Search for the cell housing the specified text and yield its [X, Y] center coordinate. 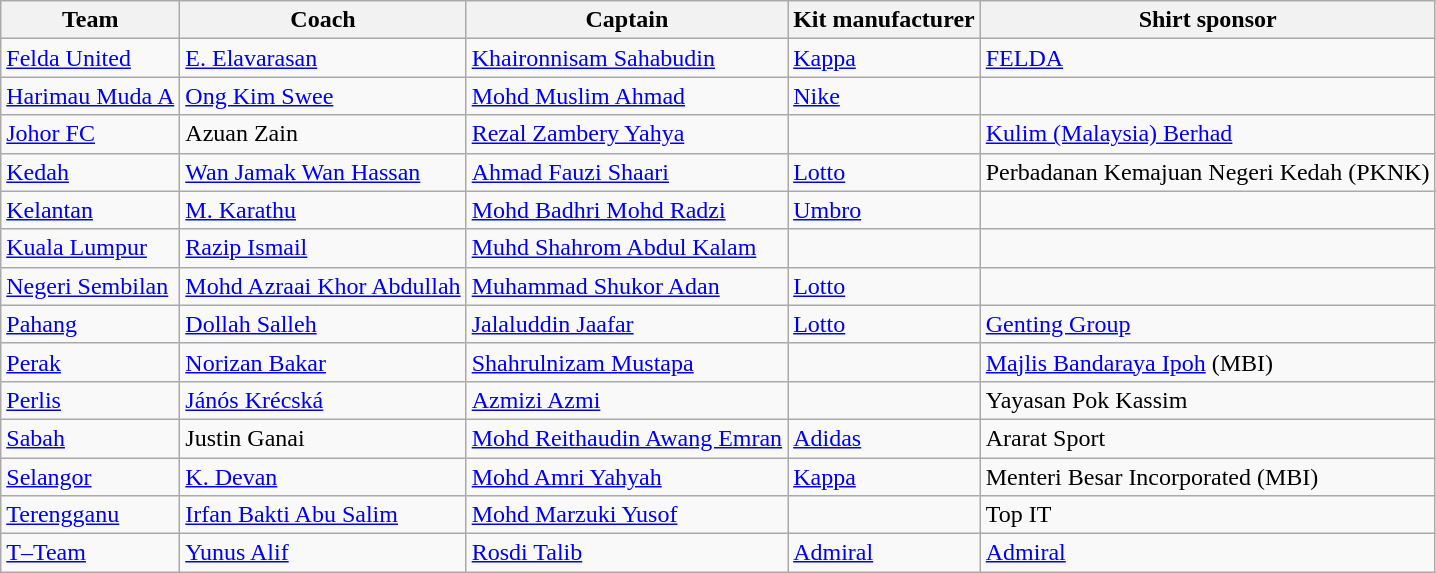
Selangor [90, 477]
Kedah [90, 172]
Dollah Salleh [323, 324]
Ong Kim Swee [323, 96]
FELDA [1208, 58]
T–Team [90, 553]
Adidas [884, 438]
Perak [90, 362]
Umbro [884, 210]
Kuala Lumpur [90, 248]
Azmizi Azmi [626, 400]
Felda United [90, 58]
Perbadanan Kemajuan Negeri Kedah (PKNK) [1208, 172]
Captain [626, 20]
Kelantan [90, 210]
Coach [323, 20]
Ararat Sport [1208, 438]
Kit manufacturer [884, 20]
Terengganu [90, 515]
Irfan Bakti Abu Salim [323, 515]
Razip Ismail [323, 248]
Jánós Krécská [323, 400]
Rosdi Talib [626, 553]
Rezal Zambery Yahya [626, 134]
Yayasan Pok Kassim [1208, 400]
K. Devan [323, 477]
Norizan Bakar [323, 362]
Nike [884, 96]
Mohd Amri Yahyah [626, 477]
Muhd Shahrom Abdul Kalam [626, 248]
Mohd Badhri Mohd Radzi [626, 210]
Sabah [90, 438]
Perlis [90, 400]
Harimau Muda A [90, 96]
Mohd Azraai Khor Abdullah [323, 286]
Justin Ganai [323, 438]
Wan Jamak Wan Hassan [323, 172]
Majlis Bandaraya Ipoh (MBI) [1208, 362]
Shahrulnizam Mustapa [626, 362]
Menteri Besar Incorporated (MBI) [1208, 477]
Khaironnisam Sahabudin [626, 58]
E. Elavarasan [323, 58]
Ahmad Fauzi Shaari [626, 172]
Mohd Muslim Ahmad [626, 96]
Mohd Reithaudin Awang Emran [626, 438]
Azuan Zain [323, 134]
Top IT [1208, 515]
Muhammad Shukor Adan [626, 286]
Shirt sponsor [1208, 20]
Genting Group [1208, 324]
Negeri Sembilan [90, 286]
Pahang [90, 324]
Team [90, 20]
Jalaluddin Jaafar [626, 324]
Mohd Marzuki Yusof [626, 515]
Yunus Alif [323, 553]
Johor FC [90, 134]
M. Karathu [323, 210]
Kulim (Malaysia) Berhad [1208, 134]
